Scan for the cell matching the given text and deliver its (x, y) coordinate at center. 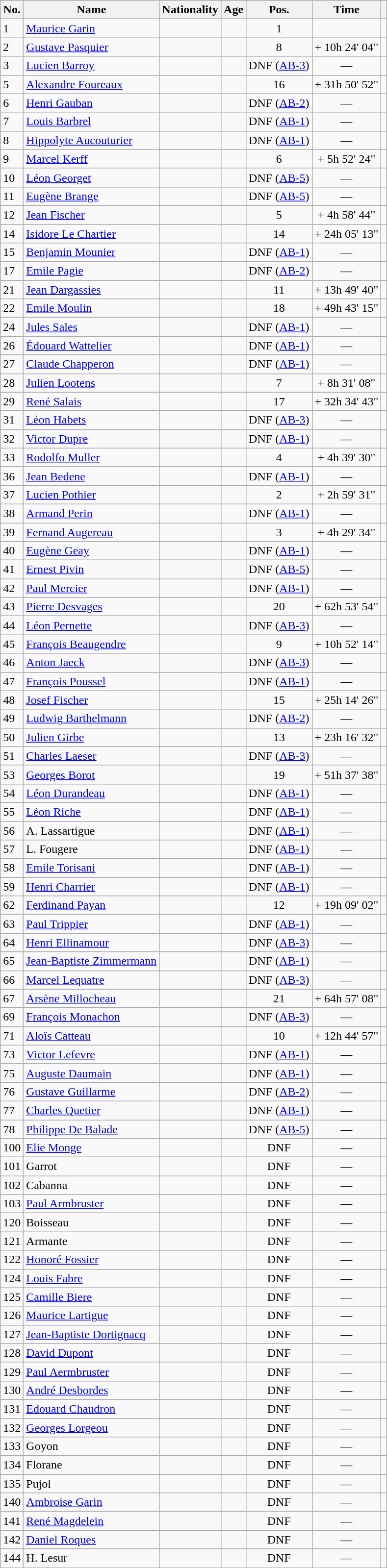
16 (279, 84)
Lucien Pothier (91, 495)
Jean Fischer (91, 215)
18 (279, 308)
Pujol (91, 1484)
+ 12h 44' 57" (346, 1036)
141 (12, 1521)
24 (12, 327)
+ 24h 05' 13" (346, 234)
Louis Fabre (91, 1278)
57 (12, 849)
A. Lassartigue (91, 831)
+ 49h 43' 15" (346, 308)
129 (12, 1371)
46 (12, 663)
132 (12, 1428)
51 (12, 756)
Arsène Millocheau (91, 998)
Anton Jaeck (91, 663)
144 (12, 1558)
Georges Borot (91, 774)
Armante (91, 1241)
François Poussel (91, 681)
René Magdelein (91, 1521)
L. Fougere (91, 849)
59 (12, 887)
Isidore Le Chartier (91, 234)
Paul Trippier (91, 924)
Elie Monge (91, 1148)
37 (12, 495)
Gustave Pasquier (91, 47)
121 (12, 1241)
Daniel Roques (91, 1540)
103 (12, 1204)
Age (233, 10)
Philippe De Balade (91, 1129)
Paul Aermbruster (91, 1371)
Josef Fischer (91, 700)
44 (12, 625)
+ 25h 14' 26" (346, 700)
20 (279, 607)
Jean-Baptiste Zimmermann (91, 961)
43 (12, 607)
40 (12, 551)
102 (12, 1185)
Eugène Geay (91, 551)
77 (12, 1110)
29 (12, 401)
127 (12, 1334)
Charles Quetier (91, 1110)
+ 2h 59' 31" (346, 495)
Rodolfo Muller (91, 457)
François Monachon (91, 1017)
No. (12, 10)
Ferdinand Payan (91, 905)
47 (12, 681)
Henri Ellinamour (91, 943)
Ernest Pivin (91, 570)
Victor Dupre (91, 439)
Henri Charrier (91, 887)
27 (12, 364)
56 (12, 831)
62 (12, 905)
45 (12, 644)
134 (12, 1465)
+ 31h 50' 52" (346, 84)
Jules Sales (91, 327)
Camille Biere (91, 1297)
Julien Lootens (91, 383)
36 (12, 476)
101 (12, 1167)
Ludwig Barthelmann (91, 719)
François Beaugendre (91, 644)
Boisseau (91, 1222)
63 (12, 924)
Georges Lorgeou (91, 1428)
Fernand Augereau (91, 532)
Emile Pagie (91, 271)
Lucien Barroy (91, 66)
28 (12, 383)
135 (12, 1484)
Armand Perin (91, 513)
Hippolyte Aucouturier (91, 140)
76 (12, 1092)
Ambroise Garin (91, 1502)
32 (12, 439)
38 (12, 513)
75 (12, 1073)
Emile Torisani (91, 868)
124 (12, 1278)
Edouard Chaudron (91, 1409)
Emile Moulin (91, 308)
4 (279, 457)
50 (12, 737)
133 (12, 1446)
54 (12, 793)
Léon Durandeau (91, 793)
130 (12, 1390)
Claude Chapperon (91, 364)
42 (12, 588)
Léon Habets (91, 420)
140 (12, 1502)
+ 4h 58' 44" (346, 215)
+ 4h 29' 34" (346, 532)
Pierre Desvages (91, 607)
78 (12, 1129)
Jean-Baptiste Dortignacq (91, 1334)
120 (12, 1222)
Charles Laeser (91, 756)
55 (12, 812)
122 (12, 1260)
Nationality (190, 10)
26 (12, 346)
48 (12, 700)
+ 32h 34' 43" (346, 401)
Pos. (279, 10)
19 (279, 774)
+ 10h 52' 14" (346, 644)
Goyon (91, 1446)
+ 62h 53' 54" (346, 607)
+ 64h 57' 08" (346, 998)
Julien Girbe (91, 737)
André Desbordes (91, 1390)
Henri Gauban (91, 103)
Time (346, 10)
Marcel Lequatre (91, 980)
H. Lesur (91, 1558)
Victor Lefevre (91, 1054)
66 (12, 980)
125 (12, 1297)
58 (12, 868)
64 (12, 943)
69 (12, 1017)
+ 13h 49' 40" (346, 290)
Léon Riche (91, 812)
Honoré Fossier (91, 1260)
53 (12, 774)
Louis Barbrel (91, 122)
+ 4h 39' 30" (346, 457)
Eugène Brange (91, 196)
+ 19h 09' 02" (346, 905)
33 (12, 457)
131 (12, 1409)
Maurice Lartigue (91, 1316)
+ 51h 37' 38" (346, 774)
128 (12, 1353)
Auguste Daumain (91, 1073)
Name (91, 10)
41 (12, 570)
Benjamin Mounier (91, 252)
65 (12, 961)
+ 5h 52' 24" (346, 159)
13 (279, 737)
+ 8h 31' 08" (346, 383)
Jean Bedene (91, 476)
Léon Pernette (91, 625)
Paul Mercier (91, 588)
Cabanna (91, 1185)
126 (12, 1316)
Maurice Garin (91, 28)
39 (12, 532)
Marcel Kerff (91, 159)
71 (12, 1036)
Alexandre Foureaux (91, 84)
31 (12, 420)
142 (12, 1540)
Garrot (91, 1167)
Paul Armbruster (91, 1204)
73 (12, 1054)
49 (12, 719)
Gustave Guillarme (91, 1092)
Édouard Wattelier (91, 346)
Florane (91, 1465)
22 (12, 308)
+ 10h 24' 04" (346, 47)
+ 23h 16' 32" (346, 737)
René Salais (91, 401)
67 (12, 998)
Jean Dargassies (91, 290)
100 (12, 1148)
Léon Georget (91, 177)
Aloïs Catteau (91, 1036)
David Dupont (91, 1353)
